Identify which cell holds the provided text, then report its (x, y) central coordinate. 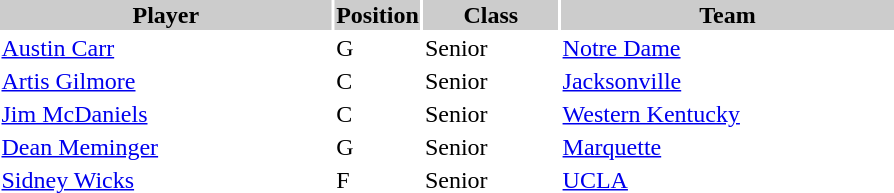
Marquette (728, 147)
Jim McDaniels (166, 114)
Jacksonville (728, 81)
Western Kentucky (728, 114)
Notre Dame (728, 48)
Dean Meminger (166, 147)
Austin Carr (166, 48)
Player (166, 15)
Position (378, 15)
Class (490, 15)
Team (728, 15)
Artis Gilmore (166, 81)
